Detect which cell encompasses the target text, then output its (x, y) center coordinate. 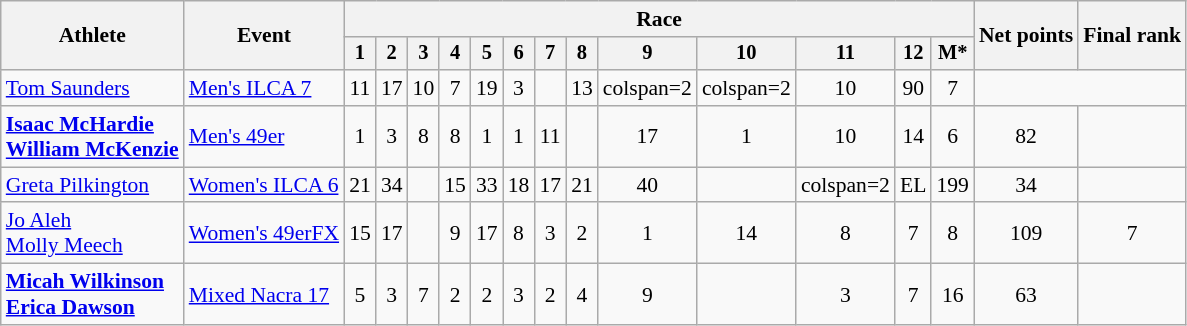
18 (519, 185)
Tom Saunders (92, 88)
19 (487, 88)
Mixed Nacra 17 (264, 294)
Micah WilkinsonErica Dawson (92, 294)
82 (1026, 136)
Men's ILCA 7 (264, 88)
M* (952, 54)
16 (952, 294)
Greta Pilkington (92, 185)
199 (952, 185)
Men's 49er (264, 136)
33 (487, 185)
Race (659, 19)
Jo AlehMolly Meech (92, 234)
Isaac McHardieWilliam McKenzie (92, 136)
Women's ILCA 6 (264, 185)
Women's 49erFX (264, 234)
Event (264, 36)
Net points (1026, 36)
Final rank (1132, 36)
40 (648, 185)
EL (914, 185)
12 (914, 54)
63 (1026, 294)
13 (582, 88)
Athlete (92, 36)
90 (914, 88)
109 (1026, 234)
